Output the (X, Y) coordinate of the center of the cell containing the given text.  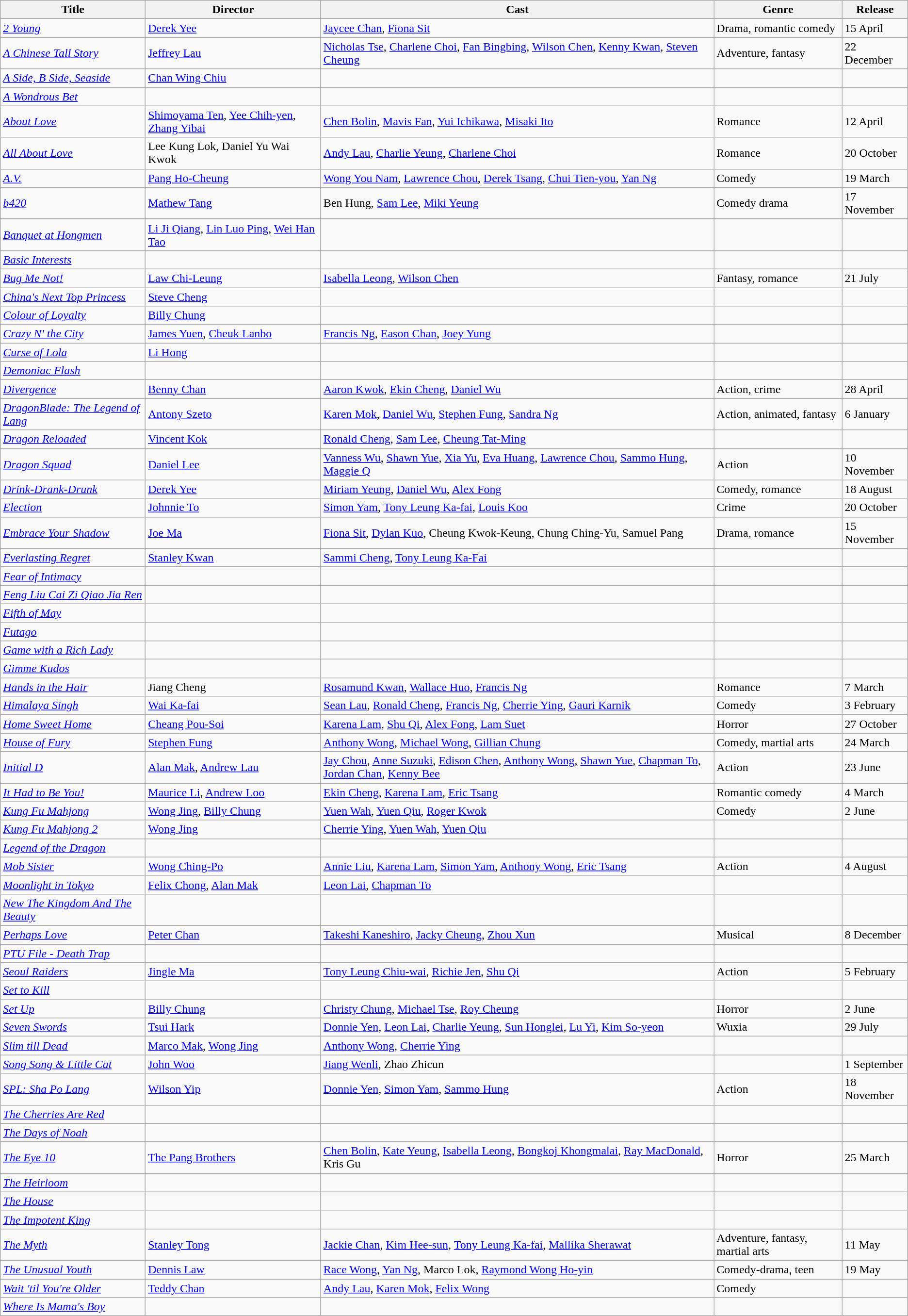
Jeffrey Lau (233, 53)
Francis Ng, Eason Chan, Joey Yung (517, 334)
PTU File - Death Trap (73, 954)
Curse of Lola (73, 352)
Jingle Ma (233, 972)
Jackie Chan, Kim Hee-sun, Tony Leung Ka-fai, Mallika Sherawat (517, 1244)
Moonlight in Tokyo (73, 885)
Fantasy, romance (778, 278)
Leon Lai, Chapman To (517, 885)
Drama, romance (778, 533)
Isabella Leong, Wilson Chen (517, 278)
Genre (778, 10)
Tony Leung Chiu-wai, Richie Jen, Shu Qi (517, 972)
Divergence (73, 389)
27 October (875, 724)
Nicholas Tse, Charlene Choi, Fan Bingbing, Wilson Chen, Kenny Kwan, Steven Cheung (517, 53)
Kung Fu Mahjong (73, 811)
Adventure, fantasy (778, 53)
Fear of Intimacy (73, 576)
A.V. (73, 178)
Legend of the Dragon (73, 848)
19 May (875, 1269)
29 July (875, 1027)
Romantic comedy (778, 792)
24 March (875, 742)
Comedy, martial arts (778, 742)
Takeshi Kaneshiro, Jacky Cheung, Zhou Xun (517, 935)
Li Ji Qiang, Lin Luo Ping, Wei Han Tao (233, 235)
Set to Kill (73, 990)
Miriam Yeung, Daniel Wu, Alex Fong (517, 489)
Fiona Sit, Dylan Kuo, Cheung Kwok-Keung, Chung Ching-Yu, Samuel Pang (517, 533)
Chan Wing Chiu (233, 78)
Initial D (73, 768)
House of Fury (73, 742)
Wong Ching-Po (233, 866)
18 August (875, 489)
Joe Ma (233, 533)
Simon Yam, Tony Leung Ka-fai, Louis Koo (517, 508)
Karena Lam, Shu Qi, Alex Fong, Lam Suet (517, 724)
Drama, romantic comedy (778, 28)
Futago (73, 631)
Donnie Yen, Simon Yam, Sammo Hung (517, 1089)
Shimoyama Ten, Yee Chih-yen, Zhang Yibai (233, 121)
Tsui Hark (233, 1027)
Chen Bolin, Mavis Fan, Yui Ichikawa, Misaki Ito (517, 121)
Dennis Law (233, 1269)
Pang Ho-Cheung (233, 178)
The Heirloom (73, 1183)
Steve Cheng (233, 296)
James Yuen, Cheuk Lanbo (233, 334)
Director (233, 10)
Home Sweet Home (73, 724)
Where Is Mama's Boy (73, 1307)
10 November (875, 464)
17 November (875, 203)
Peter Chan (233, 935)
Demoniac Flash (73, 371)
Vanness Wu, Shawn Yue, Xia Yu, Eva Huang, Lawrence Chou, Sammo Hung, Maggie Q (517, 464)
Action, animated, fantasy (778, 414)
Election (73, 508)
Seven Swords (73, 1027)
Himalaya Singh (73, 706)
Stanley Tong (233, 1244)
Christy Chung, Michael Tse, Roy Cheung (517, 1009)
Cherrie Ying, Yuen Wah, Yuen Qiu (517, 829)
Dragon Reloaded (73, 439)
It Had to Be You! (73, 792)
Comedy drama (778, 203)
Aaron Kwok, Ekin Cheng, Daniel Wu (517, 389)
Dragon Squad (73, 464)
11 May (875, 1244)
Embrace Your Shadow (73, 533)
b420 (73, 203)
The Pang Brothers (233, 1158)
Donnie Yen, Leon Lai, Charlie Yeung, Sun Honglei, Lu Yi, Kim So-yeon (517, 1027)
Vincent Kok (233, 439)
Mob Sister (73, 866)
Chen Bolin, Kate Yeung, Isabella Leong, Bongkoj Khongmalai, Ray MacDonald, Kris Gu (517, 1158)
China's Next Top Princess (73, 296)
The Eye 10 (73, 1158)
Feng Liu Cai Zi Qiao Jia Ren (73, 594)
Jaycee Chan, Fiona Sit (517, 28)
A Side, B Side, Seaside (73, 78)
The Unusual Youth (73, 1269)
Crime (778, 508)
Stanley Kwan (233, 558)
Colour of Loyalty (73, 315)
Title (73, 10)
Perhaps Love (73, 935)
Jay Chou, Anne Suzuki, Edison Chen, Anthony Wong, Shawn Yue, Chapman To, Jordan Chan, Kenny Bee (517, 768)
Sammi Cheng, Tony Leung Ka-Fai (517, 558)
Wuxia (778, 1027)
Maurice Li, Andrew Loo (233, 792)
Anthony Wong, Michael Wong, Gillian Chung (517, 742)
Banquet at Hongmen (73, 235)
Mathew Tang (233, 203)
1 September (875, 1064)
Jiang Wenli, Zhao Zhicun (517, 1064)
8 December (875, 935)
The Myth (73, 1244)
Antony Szeto (233, 414)
25 March (875, 1158)
About Love (73, 121)
Andy Lau, Charlie Yeung, Charlene Choi (517, 153)
Marco Mak, Wong Jing (233, 1046)
Comedy-drama, teen (778, 1269)
Rosamund Kwan, Wallace Huo, Francis Ng (517, 687)
DragonBlade: The Legend of Lang (73, 414)
12 April (875, 121)
Alan Mak, Andrew Lau (233, 768)
4 March (875, 792)
Karen Mok, Daniel Wu, Stephen Fung, Sandra Ng (517, 414)
Andy Lau, Karen Mok, Felix Wong (517, 1288)
Race Wong, Yan Ng, Marco Lok, Raymond Wong Ho-yin (517, 1269)
The Cherries Are Red (73, 1114)
Basic Interests (73, 260)
Wong Jing, Billy Chung (233, 811)
Teddy Chan (233, 1288)
Release (875, 10)
All About Love (73, 153)
Stephen Fung (233, 742)
15 April (875, 28)
Action, crime (778, 389)
Kung Fu Mahjong 2 (73, 829)
Hands in the Hair (73, 687)
SPL: Sha Po Lang (73, 1089)
The House (73, 1201)
23 June (875, 768)
Bug Me Not! (73, 278)
Gimme Kudos (73, 669)
Crazy N' the City (73, 334)
Wai Ka-fai (233, 706)
21 July (875, 278)
Musical (778, 935)
Fifth of May (73, 613)
The Days of Noah (73, 1133)
15 November (875, 533)
28 April (875, 389)
Song Song & Little Cat (73, 1064)
Daniel Lee (233, 464)
Seoul Raiders (73, 972)
Jiang Cheng (233, 687)
Anthony Wong, Cherrie Ying (517, 1046)
Annie Liu, Karena Lam, Simon Yam, Anthony Wong, Eric Tsang (517, 866)
The Impotent King (73, 1219)
Ben Hung, Sam Lee, Miki Yeung (517, 203)
Set Up (73, 1009)
Law Chi-Leung (233, 278)
Sean Lau, Ronald Cheng, Francis Ng, Cherrie Ying, Gauri Karnik (517, 706)
6 January (875, 414)
Wait 'til You're Older (73, 1288)
7 March (875, 687)
18 November (875, 1089)
Ekin Cheng, Karena Lam, Eric Tsang (517, 792)
5 February (875, 972)
Cheang Pou-Soi (233, 724)
John Woo (233, 1064)
Wong You Nam, Lawrence Chou, Derek Tsang, Chui Tien-you, Yan Ng (517, 178)
4 August (875, 866)
Adventure, fantasy, martial arts (778, 1244)
Johnnie To (233, 508)
2 Young (73, 28)
Slim till Dead (73, 1046)
Lee Kung Lok, Daniel Yu Wai Kwok (233, 153)
Ronald Cheng, Sam Lee, Cheung Tat-Ming (517, 439)
Comedy, romance (778, 489)
New The Kingdom And The Beauty (73, 909)
Wilson Yip (233, 1089)
Cast (517, 10)
Yuen Wah, Yuen Qiu, Roger Kwok (517, 811)
Drink-Drank-Drunk (73, 489)
3 February (875, 706)
A Chinese Tall Story (73, 53)
Everlasting Regret (73, 558)
Felix Chong, Alan Mak (233, 885)
Li Hong (233, 352)
Benny Chan (233, 389)
Game with a Rich Lady (73, 650)
19 March (875, 178)
A Wondrous Bet (73, 97)
Wong Jing (233, 829)
22 December (875, 53)
